Provide the [x, y] coordinate of the cell's center where the given text is located.  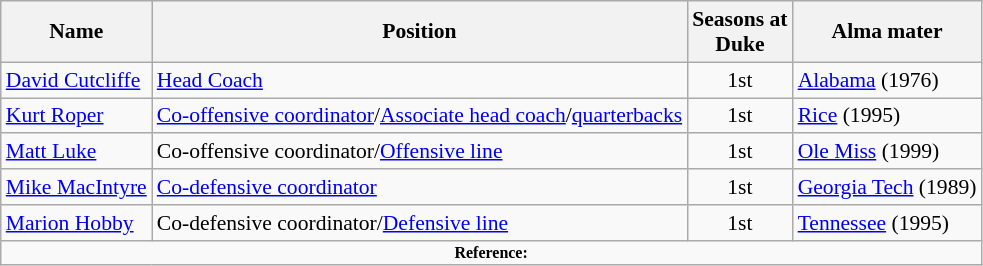
Name [76, 32]
Mike MacIntyre [76, 187]
Head Coach [420, 80]
Marion Hobby [76, 223]
Position [420, 32]
Co-offensive coordinator/Offensive line [420, 152]
Georgia Tech (1989) [888, 187]
Tennessee (1995) [888, 223]
David Cutcliffe [76, 80]
Seasons atDuke [740, 32]
Rice (1995) [888, 116]
Co-defensive coordinator [420, 187]
Ole Miss (1999) [888, 152]
Alma mater [888, 32]
Reference: [492, 252]
Co-offensive coordinator/Associate head coach/quarterbacks [420, 116]
Alabama (1976) [888, 80]
Kurt Roper [76, 116]
Co-defensive coordinator/Defensive line [420, 223]
Matt Luke [76, 152]
